Pinpoint the cell where the given text exists, returning its (x, y) midpoint coordinate. 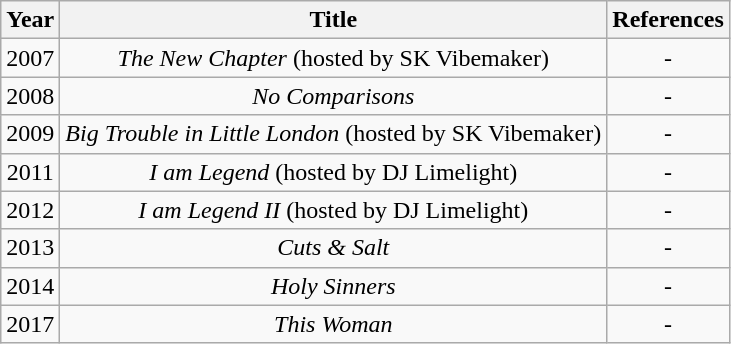
2013 (30, 248)
This Woman (334, 324)
Title (334, 20)
Holy Sinners (334, 286)
2009 (30, 134)
2008 (30, 96)
Year (30, 20)
No Comparisons (334, 96)
I am Legend II (hosted by DJ Limelight) (334, 210)
2007 (30, 58)
Cuts & Salt (334, 248)
2012 (30, 210)
Big Trouble in Little London (hosted by SK Vibemaker) (334, 134)
I am Legend (hosted by DJ Limelight) (334, 172)
References (668, 20)
2011 (30, 172)
2014 (30, 286)
2017 (30, 324)
The New Chapter (hosted by SK Vibemaker) (334, 58)
